Detect which cell encompasses the target text, then output its [X, Y] center coordinate. 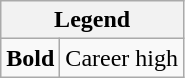
Legend [92, 20]
Bold [30, 58]
Career high [122, 58]
